Capture the cell that displays the provided text and extract its (X, Y) central coordinate. 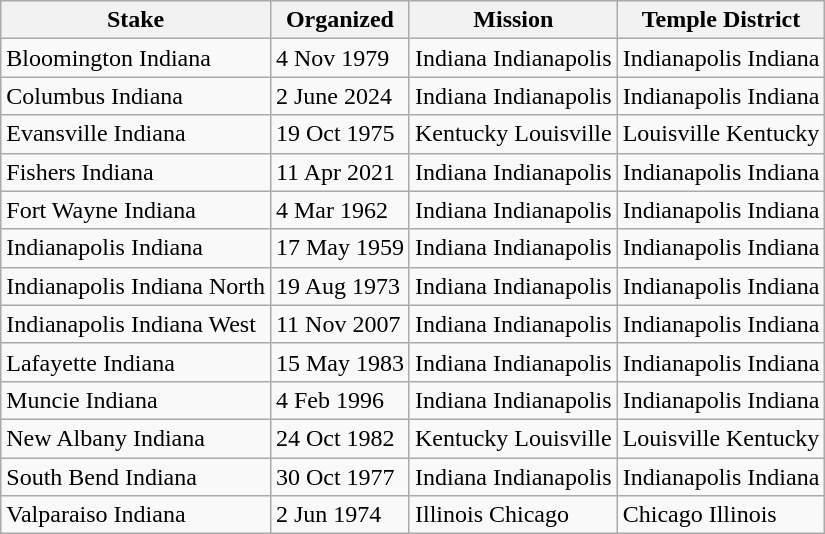
Columbus Indiana (136, 96)
19 Aug 1973 (340, 286)
Illinois Chicago (513, 515)
2 June 2024 (340, 96)
17 May 1959 (340, 248)
15 May 1983 (340, 362)
Organized (340, 20)
Lafayette Indiana (136, 362)
Chicago Illinois (721, 515)
Indianapolis Indiana North (136, 286)
4 Feb 1996 (340, 400)
Muncie Indiana (136, 400)
4 Mar 1962 (340, 210)
24 Oct 1982 (340, 438)
Fishers Indiana (136, 172)
30 Oct 1977 (340, 477)
4 Nov 1979 (340, 58)
Mission (513, 20)
11 Apr 2021 (340, 172)
2 Jun 1974 (340, 515)
Fort Wayne Indiana (136, 210)
South Bend Indiana (136, 477)
19 Oct 1975 (340, 134)
11 Nov 2007 (340, 324)
Valparaiso Indiana (136, 515)
Stake (136, 20)
Indianapolis Indiana West (136, 324)
Temple District (721, 20)
New Albany Indiana (136, 438)
Evansville Indiana (136, 134)
Bloomington Indiana (136, 58)
